Provide the (x, y) coordinate of the cell's center where the given text is located.  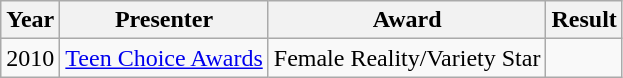
Award (407, 20)
Female Reality/Variety Star (407, 58)
Result (584, 20)
Teen Choice Awards (164, 58)
Presenter (164, 20)
Year (30, 20)
2010 (30, 58)
